Provide the [x, y] coordinate of the cell's center where the given text is located.  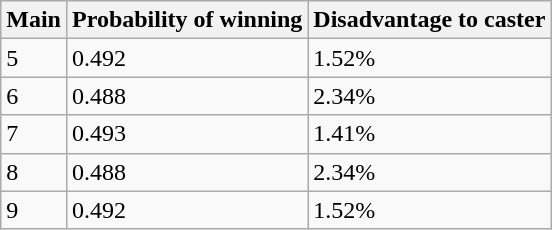
7 [34, 134]
6 [34, 96]
1.41% [430, 134]
8 [34, 172]
5 [34, 58]
Main [34, 20]
0.493 [186, 134]
9 [34, 210]
Disadvantage to caster [430, 20]
Probability of winning [186, 20]
